From the cell containing the given text, extract its center point as [x, y] coordinate. 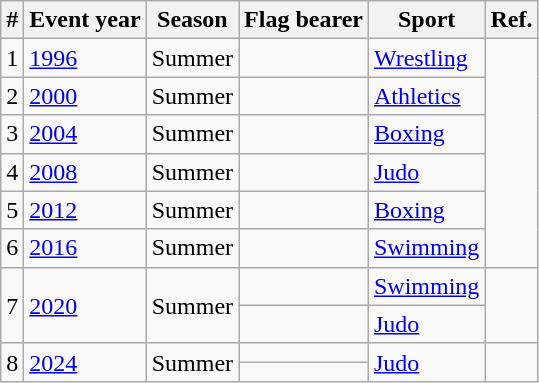
2020 [85, 305]
8 [12, 362]
2024 [85, 362]
4 [12, 172]
Event year [85, 20]
Athletics [426, 96]
2000 [85, 96]
1996 [85, 58]
2 [12, 96]
1 [12, 58]
3 [12, 134]
2008 [85, 172]
Sport [426, 20]
Ref. [512, 20]
2004 [85, 134]
Flag bearer [304, 20]
# [12, 20]
7 [12, 305]
2016 [85, 248]
5 [12, 210]
6 [12, 248]
2012 [85, 210]
Wrestling [426, 58]
Season [192, 20]
